Pinpoint the cell where the given text exists, returning its [X, Y] midpoint coordinate. 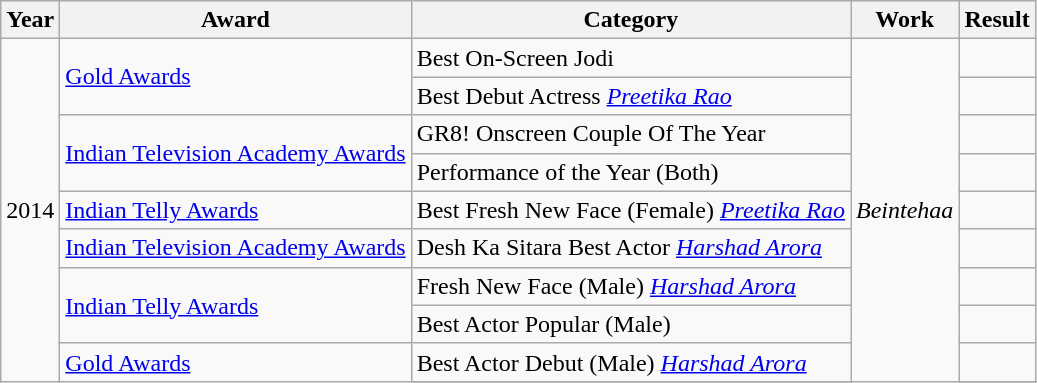
Best Fresh New Face (Female) Preetika Rao [630, 210]
Desh Ka Sitara Best Actor Harshad Arora [630, 248]
Category [630, 20]
Best Actor Debut (Male) Harshad Arora [630, 362]
Performance of the Year (Both) [630, 172]
Best On-Screen Jodi [630, 58]
Award [236, 20]
Result [997, 20]
Beintehaa [905, 210]
Fresh New Face (Male) Harshad Arora [630, 286]
GR8! Onscreen Couple Of The Year [630, 134]
2014 [30, 210]
Best Debut Actress Preetika Rao [630, 96]
Year [30, 20]
Best Actor Popular (Male) [630, 324]
Work [905, 20]
